Capture the cell that displays the provided text and extract its [x, y] central coordinate. 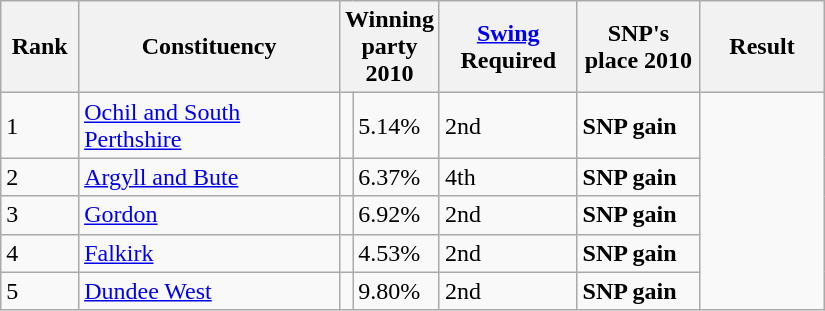
6.92% [396, 215]
Ochil and South Perthshire [210, 126]
4 [40, 253]
Falkirk [210, 253]
Argyll and Bute [210, 177]
1 [40, 126]
Winning party 2010 [389, 47]
Gordon [210, 215]
Dundee West [210, 291]
Swing Required [508, 47]
4.53% [396, 253]
4th [508, 177]
Rank [40, 47]
2 [40, 177]
5.14% [396, 126]
3 [40, 215]
9.80% [396, 291]
Result [762, 47]
5 [40, 291]
Constituency [210, 47]
SNP's place 2010 [638, 47]
6.37% [396, 177]
